Return (x, y) of the center of cell containing provided text 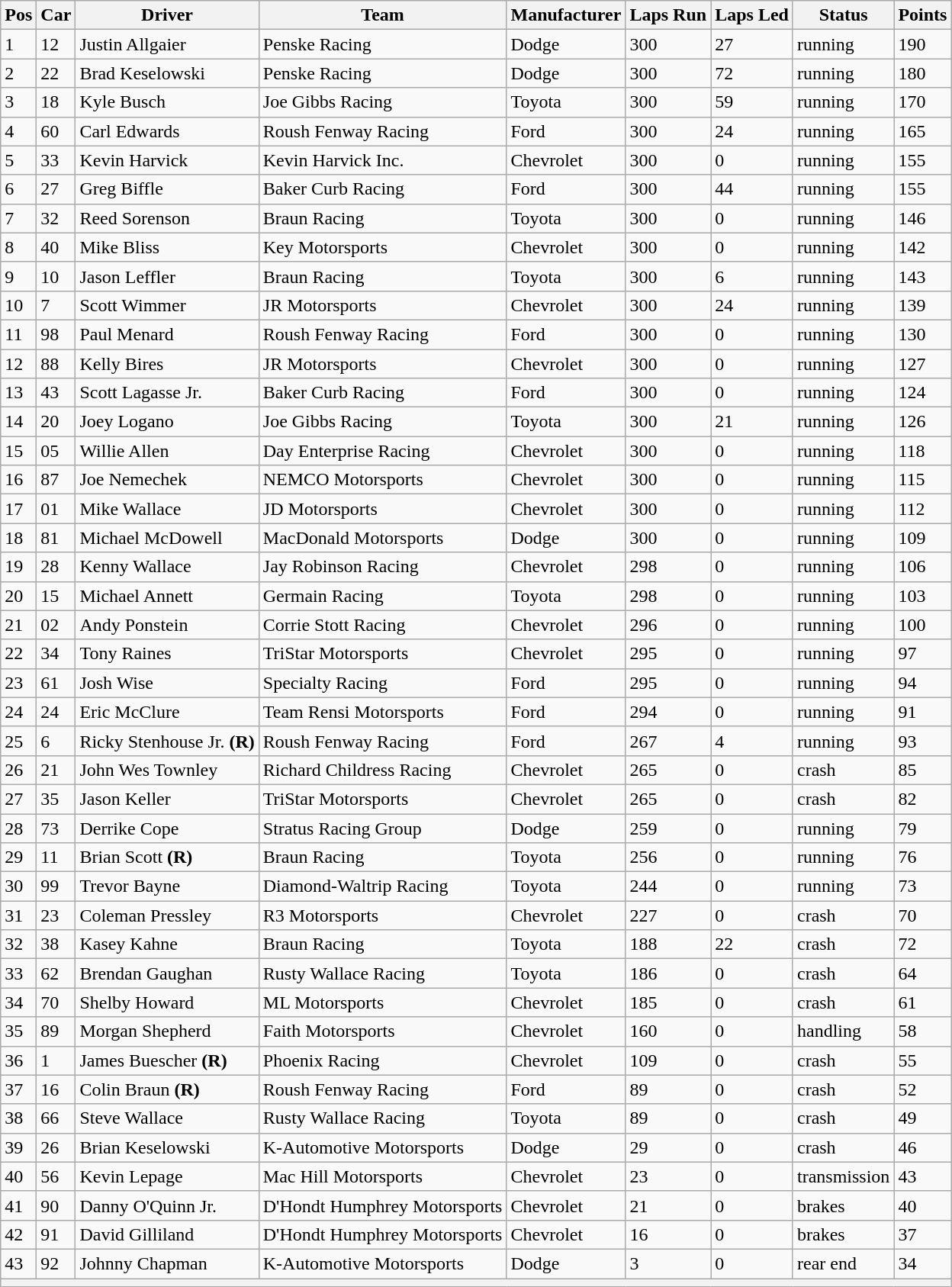
05 (56, 451)
25 (18, 741)
MacDonald Motorsports (383, 538)
14 (18, 422)
Jason Leffler (167, 276)
Key Motorsports (383, 247)
294 (668, 712)
36 (18, 1060)
60 (56, 131)
Brendan Gaughan (167, 973)
58 (923, 1031)
Brad Keselowski (167, 73)
NEMCO Motorsports (383, 480)
handling (843, 1031)
92 (56, 1263)
115 (923, 480)
Driver (167, 15)
64 (923, 973)
259 (668, 828)
126 (923, 422)
Ricky Stenhouse Jr. (R) (167, 741)
transmission (843, 1176)
Kevin Lepage (167, 1176)
Kevin Harvick (167, 160)
Jason Keller (167, 799)
Andy Ponstein (167, 625)
Brian Keselowski (167, 1147)
Justin Allgaier (167, 44)
9 (18, 276)
Mike Bliss (167, 247)
Derrike Cope (167, 828)
88 (56, 364)
Mac Hill Motorsports (383, 1176)
Colin Braun (R) (167, 1089)
170 (923, 102)
55 (923, 1060)
Team (383, 15)
Richard Childress Racing (383, 770)
106 (923, 567)
Manufacturer (566, 15)
127 (923, 364)
JD Motorsports (383, 509)
118 (923, 451)
Paul Menard (167, 334)
John Wes Townley (167, 770)
42 (18, 1234)
Diamond-Waltrip Racing (383, 886)
227 (668, 915)
59 (752, 102)
Reed Sorenson (167, 218)
ML Motorsports (383, 1002)
165 (923, 131)
Trevor Bayne (167, 886)
Phoenix Racing (383, 1060)
Josh Wise (167, 683)
185 (668, 1002)
Danny O'Quinn Jr. (167, 1205)
Scott Lagasse Jr. (167, 393)
Team Rensi Motorsports (383, 712)
143 (923, 276)
256 (668, 857)
267 (668, 741)
130 (923, 334)
99 (56, 886)
Points (923, 15)
186 (668, 973)
R3 Motorsports (383, 915)
188 (668, 944)
93 (923, 741)
Specialty Racing (383, 683)
Jay Robinson Racing (383, 567)
97 (923, 654)
31 (18, 915)
Joey Logano (167, 422)
46 (923, 1147)
41 (18, 1205)
Morgan Shepherd (167, 1031)
160 (668, 1031)
62 (56, 973)
82 (923, 799)
112 (923, 509)
85 (923, 770)
Kevin Harvick Inc. (383, 160)
2 (18, 73)
Day Enterprise Racing (383, 451)
Michael McDowell (167, 538)
Johnny Chapman (167, 1263)
81 (56, 538)
66 (56, 1118)
124 (923, 393)
19 (18, 567)
Steve Wallace (167, 1118)
Kelly Bires (167, 364)
76 (923, 857)
Faith Motorsports (383, 1031)
Germain Racing (383, 596)
Eric McClure (167, 712)
Joe Nemechek (167, 480)
56 (56, 1176)
Willie Allen (167, 451)
Greg Biffle (167, 189)
94 (923, 683)
39 (18, 1147)
Mike Wallace (167, 509)
90 (56, 1205)
James Buescher (R) (167, 1060)
44 (752, 189)
5 (18, 160)
13 (18, 393)
139 (923, 305)
142 (923, 247)
Kenny Wallace (167, 567)
Michael Annett (167, 596)
rear end (843, 1263)
David Gilliland (167, 1234)
Scott Wimmer (167, 305)
190 (923, 44)
52 (923, 1089)
Coleman Pressley (167, 915)
Laps Led (752, 15)
8 (18, 247)
Tony Raines (167, 654)
Laps Run (668, 15)
Status (843, 15)
Carl Edwards (167, 131)
Brian Scott (R) (167, 857)
103 (923, 596)
Corrie Stott Racing (383, 625)
146 (923, 218)
Stratus Racing Group (383, 828)
79 (923, 828)
Kyle Busch (167, 102)
244 (668, 886)
Car (56, 15)
98 (56, 334)
296 (668, 625)
87 (56, 480)
Shelby Howard (167, 1002)
180 (923, 73)
01 (56, 509)
49 (923, 1118)
Pos (18, 15)
30 (18, 886)
100 (923, 625)
02 (56, 625)
17 (18, 509)
Kasey Kahne (167, 944)
